Locate the cell with the specified text and output its (x, y) center coordinate. 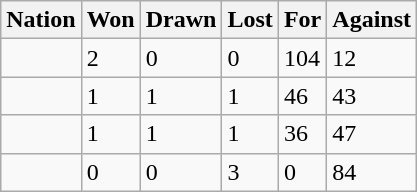
43 (372, 96)
Against (372, 20)
12 (372, 58)
3 (250, 172)
Won (110, 20)
Nation (41, 20)
Drawn (181, 20)
For (302, 20)
47 (372, 134)
46 (302, 96)
36 (302, 134)
104 (302, 58)
Lost (250, 20)
2 (110, 58)
84 (372, 172)
